For the text-containing cell, return its midpoint in [X, Y] coordinate format. 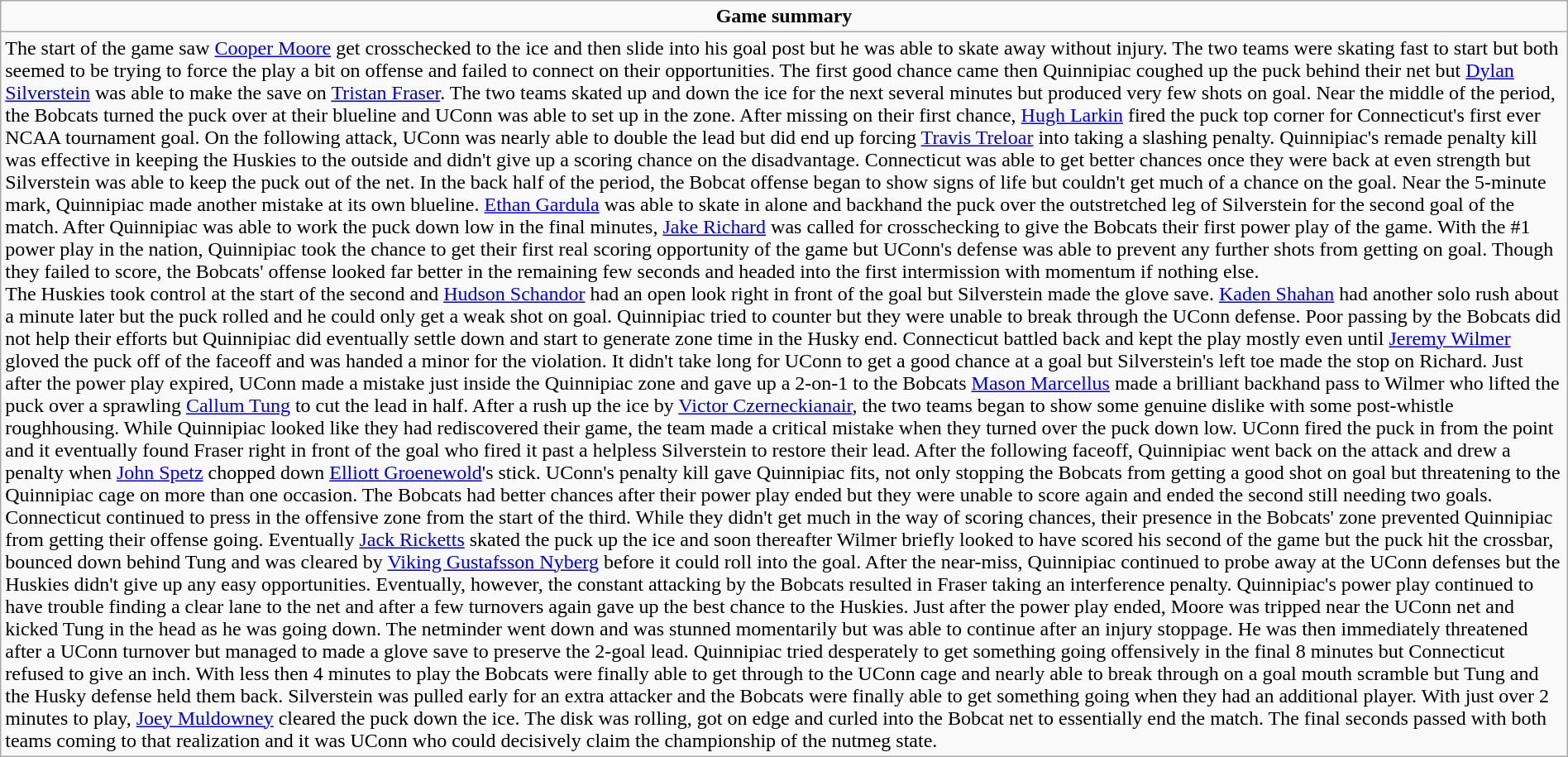
Game summary [784, 17]
